Detect which cell encompasses the target text, then output its (X, Y) center coordinate. 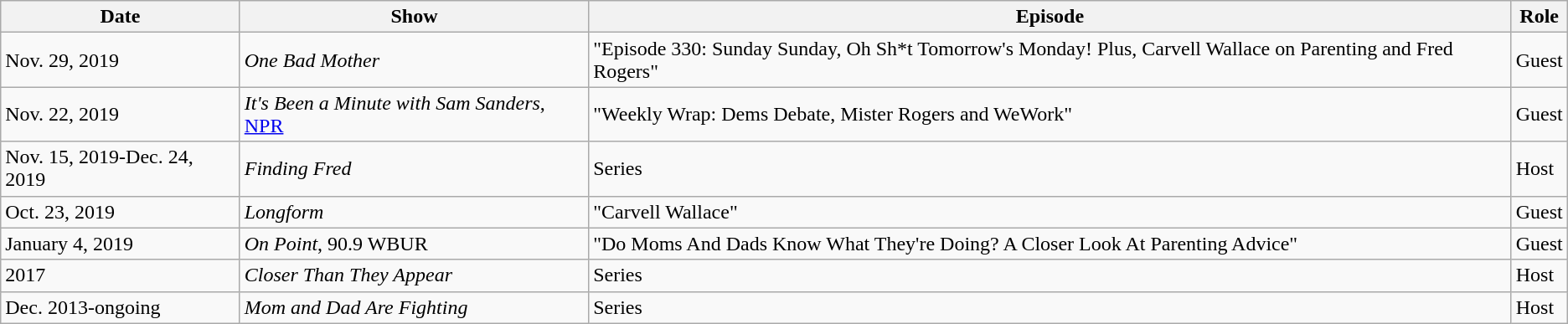
"Carvell Wallace" (1050, 212)
Show (414, 17)
On Point, 90.9 WBUR (414, 244)
"Do Moms And Dads Know What They're Doing? A Closer Look At Parenting Advice" (1050, 244)
It's Been a Minute with Sam Sanders, NPR (414, 114)
Oct. 23, 2019 (121, 212)
"Weekly Wrap: Dems Debate, Mister Rogers and WeWork" (1050, 114)
Role (1540, 17)
Finding Fred (414, 169)
January 4, 2019 (121, 244)
Episode (1050, 17)
Nov. 22, 2019 (121, 114)
"Episode 330: Sunday Sunday, Oh Sh*t Tomorrow's Monday! Plus, Carvell Wallace on Parenting and Fred Rogers" (1050, 60)
One Bad Mother (414, 60)
Date (121, 17)
Longform (414, 212)
Closer Than They Appear (414, 275)
2017 (121, 275)
Nov. 29, 2019 (121, 60)
Nov. 15, 2019-Dec. 24, 2019 (121, 169)
Dec. 2013-ongoing (121, 307)
Mom and Dad Are Fighting (414, 307)
